Output the (X, Y) coordinate of the center of the cell containing the given text.  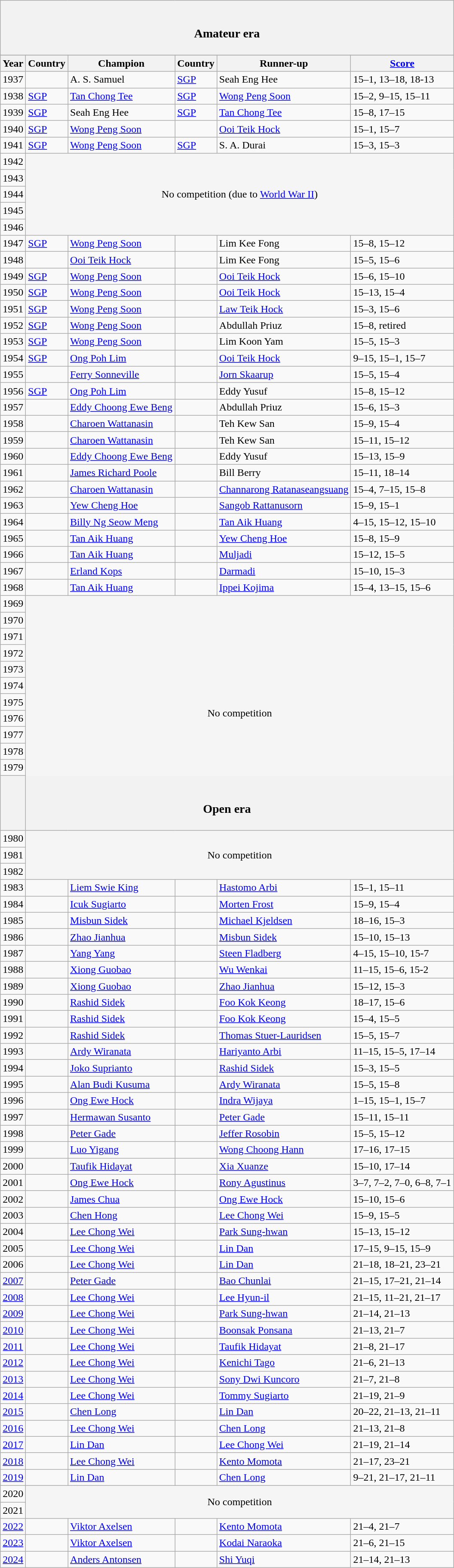
1941 (13, 145)
2019 (13, 1477)
15–8, 15–9 (402, 538)
1956 (13, 391)
1955 (13, 374)
2005 (13, 1248)
2007 (13, 1281)
2016 (13, 1428)
1967 (13, 571)
17–16, 17–15 (402, 1150)
2020 (13, 1494)
Alan Budi Kusuma (121, 1084)
Hastomo Arbi (284, 888)
Muljadi (284, 555)
15–10, 17–14 (402, 1166)
Luo Yigang (121, 1150)
15–5, 15–3 (402, 342)
1963 (13, 506)
15–5, 15–6 (402, 260)
15–4, 15–5 (402, 1019)
Indra Wijaya (284, 1101)
Sangob Rattanusorn (284, 506)
Erland Kops (121, 571)
9–21, 21–17, 21–11 (402, 1477)
1986 (13, 937)
1965 (13, 538)
9–15, 15–1, 15–7 (402, 358)
2022 (13, 1527)
Kenichi Tago (284, 1363)
15–6, 15–3 (402, 407)
15–13, 15–4 (402, 293)
21–19, 21–9 (402, 1395)
1981 (13, 855)
James Chua (121, 1199)
1939 (13, 112)
Anders Antonsen (121, 1559)
21–18, 18–21, 23–21 (402, 1265)
1959 (13, 440)
2012 (13, 1363)
15–4, 13–15, 15–6 (402, 587)
1988 (13, 969)
1993 (13, 1052)
1–15, 15–1, 15–7 (402, 1101)
1958 (13, 423)
1998 (13, 1133)
21–8, 21–17 (402, 1346)
2009 (13, 1314)
1940 (13, 129)
15–1, 15–11 (402, 888)
1966 (13, 555)
Chen Hong (121, 1215)
Xia Xuanze (284, 1166)
Runner-up (284, 63)
1960 (13, 456)
1984 (13, 904)
21–6, 21–15 (402, 1543)
1952 (13, 325)
21–17, 23–21 (402, 1461)
Morten Frost (284, 904)
15–1, 13–18, 18-13 (402, 80)
15–10, 15–6 (402, 1199)
2024 (13, 1559)
18–16, 15–3 (402, 920)
Ferry Sonneville (121, 374)
Thomas Stuer-Lauridsen (284, 1035)
1946 (13, 227)
2000 (13, 1166)
15–12, 15–5 (402, 555)
21–6, 21–13 (402, 1363)
1949 (13, 276)
1950 (13, 293)
1979 (13, 768)
2011 (13, 1346)
2004 (13, 1232)
1969 (13, 604)
15–3, 15–5 (402, 1068)
1962 (13, 489)
1947 (13, 244)
1970 (13, 620)
1938 (13, 96)
11–15, 15–6, 15-2 (402, 969)
15–1, 15–7 (402, 129)
15–5, 15–4 (402, 374)
1964 (13, 522)
Ippei Kojima (284, 587)
James Richard Poole (121, 473)
15–3, 15–6 (402, 309)
Champion (121, 63)
1944 (13, 194)
15–5, 15–12 (402, 1133)
15–8, 17–15 (402, 112)
15–11, 15–11 (402, 1117)
15–13, 15–9 (402, 456)
1948 (13, 260)
Bao Chunlai (284, 1281)
Darmadi (284, 571)
1985 (13, 920)
1973 (13, 669)
Michael Kjeldsen (284, 920)
1942 (13, 161)
Hariyanto Arbi (284, 1052)
1992 (13, 1035)
Icuk Sugiarto (121, 904)
Billy Ng Seow Meng (121, 522)
Tommy Sugiarto (284, 1395)
1982 (13, 871)
15–13, 15–12 (402, 1232)
4–15, 15–10, 15-7 (402, 953)
Score (402, 63)
1978 (13, 751)
1980 (13, 839)
1987 (13, 953)
Sony Dwi Kuncoro (284, 1379)
2013 (13, 1379)
15–9, 15–5 (402, 1215)
21–7, 21–8 (402, 1379)
15–5, 15–7 (402, 1035)
11–15, 15–5, 17–14 (402, 1052)
Channarong Ratanaseangsuang (284, 489)
4–15, 15–12, 15–10 (402, 522)
2010 (13, 1330)
Hermawan Susanto (121, 1117)
No competition (due to World War II) (240, 194)
2003 (13, 1215)
Wu Wenkai (284, 969)
Wong Choong Hann (284, 1150)
1976 (13, 718)
15–2, 9–15, 15–11 (402, 96)
21–19, 21–14 (402, 1445)
20–22, 21–13, 21–11 (402, 1412)
2002 (13, 1199)
Yang Yang (121, 953)
1971 (13, 636)
1972 (13, 653)
1997 (13, 1117)
1989 (13, 986)
Bill Berry (284, 473)
1974 (13, 685)
1968 (13, 587)
1977 (13, 735)
Open era (227, 803)
15–8, retired (402, 325)
15–11, 15–12 (402, 440)
21–4, 21–7 (402, 1527)
Shi Yuqi (284, 1559)
1945 (13, 211)
Year (13, 63)
15–12, 15–3 (402, 986)
2021 (13, 1510)
Law Teik Hock (284, 309)
3–7, 7–2, 7–0, 6–8, 7–1 (402, 1182)
Joko Suprianto (121, 1068)
1951 (13, 309)
15–11, 18–14 (402, 473)
Lee Hyun-il (284, 1297)
1953 (13, 342)
1991 (13, 1019)
1957 (13, 407)
Liem Swie King (121, 888)
21–15, 11–21, 21–17 (402, 1297)
17–15, 9–15, 15–9 (402, 1248)
1954 (13, 358)
2014 (13, 1395)
A. S. Samuel (121, 80)
15–10, 15–3 (402, 571)
Kodai Naraoka (284, 1543)
15–5, 15–8 (402, 1084)
21–15, 17–21, 21–14 (402, 1281)
1937 (13, 80)
1943 (13, 178)
15–4, 7–15, 15–8 (402, 489)
Jeffer Rosobin (284, 1133)
1996 (13, 1101)
2018 (13, 1461)
21–13, 21–7 (402, 1330)
Amateur era (227, 28)
Steen Fladberg (284, 953)
2001 (13, 1182)
2023 (13, 1543)
1983 (13, 888)
1995 (13, 1084)
18–17, 15–6 (402, 1003)
15–6, 15–10 (402, 276)
2015 (13, 1412)
Jorn Skaarup (284, 374)
2008 (13, 1297)
S. A. Durai (284, 145)
2017 (13, 1445)
1999 (13, 1150)
Rony Agustinus (284, 1182)
15–10, 15–13 (402, 937)
15–9, 15–1 (402, 506)
1990 (13, 1003)
Boonsak Ponsana (284, 1330)
Lim Koon Yam (284, 342)
1975 (13, 702)
1961 (13, 473)
2006 (13, 1265)
15–3, 15–3 (402, 145)
1994 (13, 1068)
21–13, 21–8 (402, 1428)
